Search for the cell housing the specified text and yield its [X, Y] center coordinate. 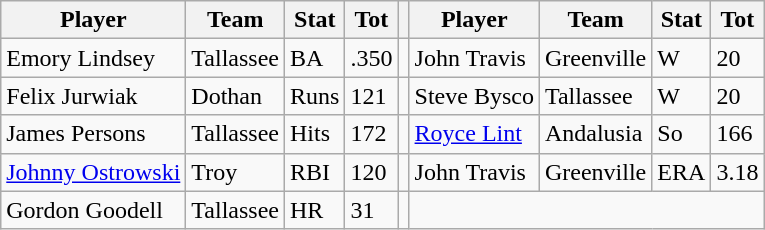
Troy [236, 172]
So [682, 134]
Andalusia [595, 134]
.350 [372, 58]
Gordon Goodell [94, 210]
RBI [315, 172]
Dothan [236, 96]
166 [738, 134]
Felix Jurwiak [94, 96]
BA [315, 58]
Steve Bysco [474, 96]
HR [315, 210]
Runs [315, 96]
120 [372, 172]
Emory Lindsey [94, 58]
3.18 [738, 172]
Hits [315, 134]
ERA [682, 172]
Royce Lint [474, 134]
Johnny Ostrowski [94, 172]
James Persons [94, 134]
172 [372, 134]
31 [372, 210]
121 [372, 96]
